Determine the [X, Y] coordinate at the center of the cell enclosing the given text.  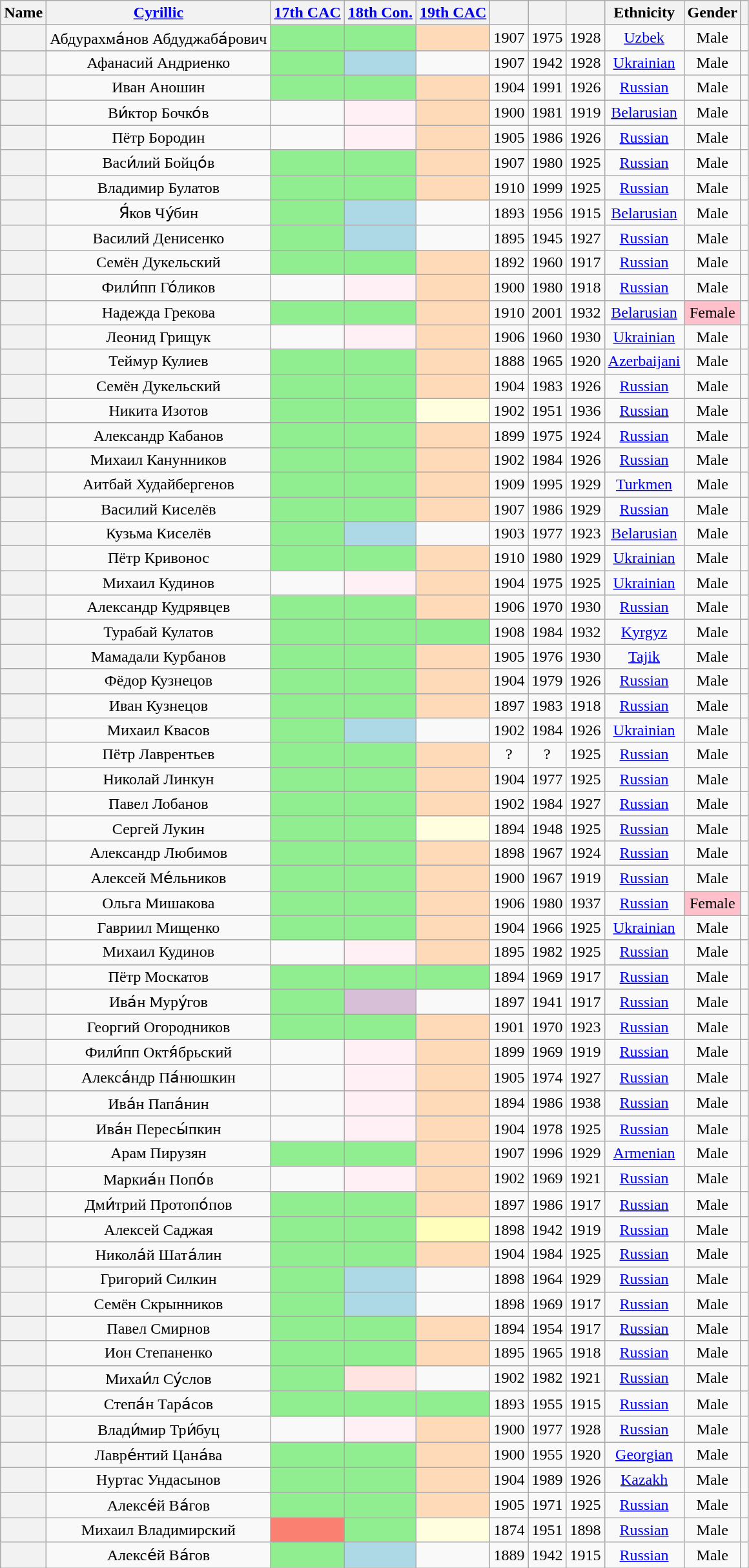
17th CAC [307, 13]
Дми́трий Протопо́пов [159, 1205]
Uzbek [644, 38]
1956 [548, 213]
Александр Кудрявцев [159, 607]
1954 [548, 1329]
Name [23, 13]
Armenian [644, 1154]
Василий Денисенко [159, 238]
Михаил Канунников [159, 460]
Григорий Силкин [159, 1279]
Аитбай Худайбергенов [159, 484]
Сергей Лукин [159, 828]
1908 [509, 632]
Арам Пирузян [159, 1154]
1999 [548, 188]
Tajik [644, 657]
Фили́пп Го́ликов [159, 287]
1937 [585, 903]
1889 [509, 1555]
Kazakh [644, 1480]
Кузьма Киселёв [159, 534]
Абдурахма́нов Абдуджаба́рович [159, 38]
Ива́н Папа́нин [159, 1103]
Иван Кузнецов [159, 706]
1948 [548, 828]
Cyrillic [159, 13]
Я́ков Чу́бин [159, 213]
Фили́пп Октя́брьский [159, 1052]
18th Con. [380, 13]
1995 [548, 484]
1989 [548, 1480]
Павел Смирнов [159, 1329]
1996 [548, 1154]
19th CAC [453, 13]
1936 [585, 411]
Иван Аношин [159, 87]
Гавриил Мищенко [159, 928]
Михаил Квасов [159, 730]
Семён Скрынников [159, 1304]
Никола́й Шата́лин [159, 1254]
1941 [548, 1002]
Влади́мир Три́буц [159, 1429]
Георгий Огородников [159, 1027]
Надежда Грекова [159, 312]
Ethnicity [644, 13]
Ви́ктор Бочко́в [159, 112]
Турабай Кулатов [159, 632]
Леонид Грищук [159, 337]
Turkmen [644, 484]
Ива́н Пересы́пкин [159, 1129]
Павел Лобанов [159, 804]
1909 [509, 484]
Georgian [644, 1455]
1976 [548, 657]
Алекса́ндр Па́нюшкин [159, 1077]
Лавре́нтий Цана́ва [159, 1455]
Gender [712, 13]
Афанасий Андриенко [159, 63]
Ольга Мишакова [159, 903]
Никита Изотов [159, 411]
1979 [548, 681]
1971 [548, 1505]
1974 [548, 1077]
Мамадали Курбанов [159, 657]
Александр Кабанов [159, 435]
Azerbaijani [644, 361]
Алексей Саджая [159, 1229]
Ива́н Муру́гов [159, 1002]
Алексей Ме́льников [159, 878]
Маркиа́н Попо́в [159, 1179]
Степа́н Тара́сов [159, 1404]
Kyrgyz [644, 632]
Теймур Кулиев [159, 361]
Пётр Лаврентьев [159, 755]
Ион Степаненко [159, 1353]
Владимир Булатов [159, 188]
Пётр Кривонос [159, 558]
1981 [548, 112]
Михаил Владимирский [159, 1530]
Василий Киселёв [159, 509]
Васи́лий Бойцо́в [159, 163]
1964 [548, 1279]
1966 [548, 928]
2001 [548, 312]
Пётр Москатов [159, 977]
Фёдор Кузнецов [159, 681]
1892 [509, 262]
1874 [509, 1530]
Пётр Бородин [159, 137]
Михаи́л Су́слов [159, 1378]
1945 [548, 238]
1888 [509, 361]
1903 [509, 534]
Николай Линкун [159, 779]
Нуртас Ундасынов [159, 1480]
1938 [585, 1103]
1991 [548, 87]
1978 [548, 1129]
1901 [509, 1027]
Александр Любимов [159, 853]
